Pinpoint the cell where the given text exists, returning its (X, Y) midpoint coordinate. 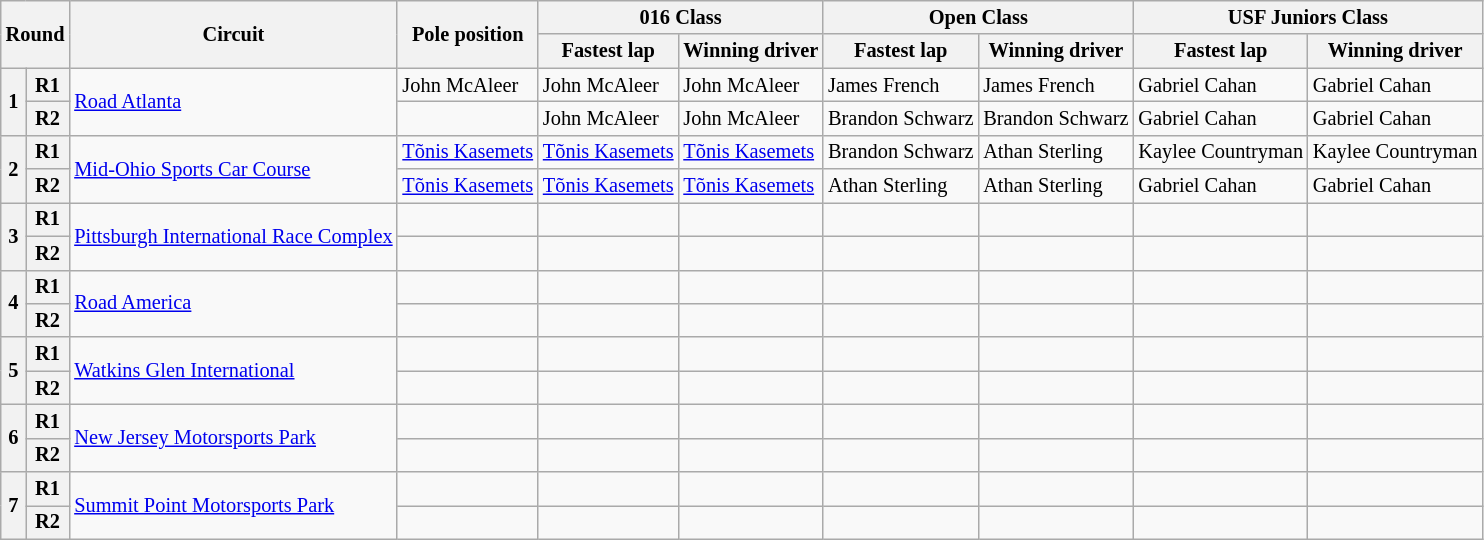
4 (14, 304)
Road America (233, 304)
Open Class (978, 17)
Circuit (233, 34)
Mid-Ohio Sports Car Course (233, 168)
Watkins Glen International (233, 370)
016 Class (680, 17)
Pittsburgh International Race Complex (233, 236)
Round (36, 34)
New Jersey Motorsports Park (233, 438)
1 (14, 102)
6 (14, 438)
5 (14, 370)
Summit Point Motorsports Park (233, 506)
Road Atlanta (233, 102)
USF Juniors Class (1308, 17)
Pole position (467, 34)
2 (14, 168)
7 (14, 506)
3 (14, 236)
